Search for the cell housing the specified text and yield its [X, Y] center coordinate. 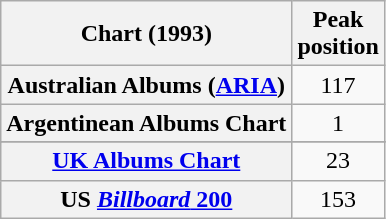
153 [338, 199]
US Billboard 200 [146, 199]
Argentinean Albums Chart [146, 123]
Australian Albums (ARIA) [146, 85]
Chart (1993) [146, 34]
1 [338, 123]
117 [338, 85]
UK Albums Chart [146, 161]
23 [338, 161]
Peakposition [338, 34]
